Find where the given text appears and provide that cell's center as [X, Y] coordinate. 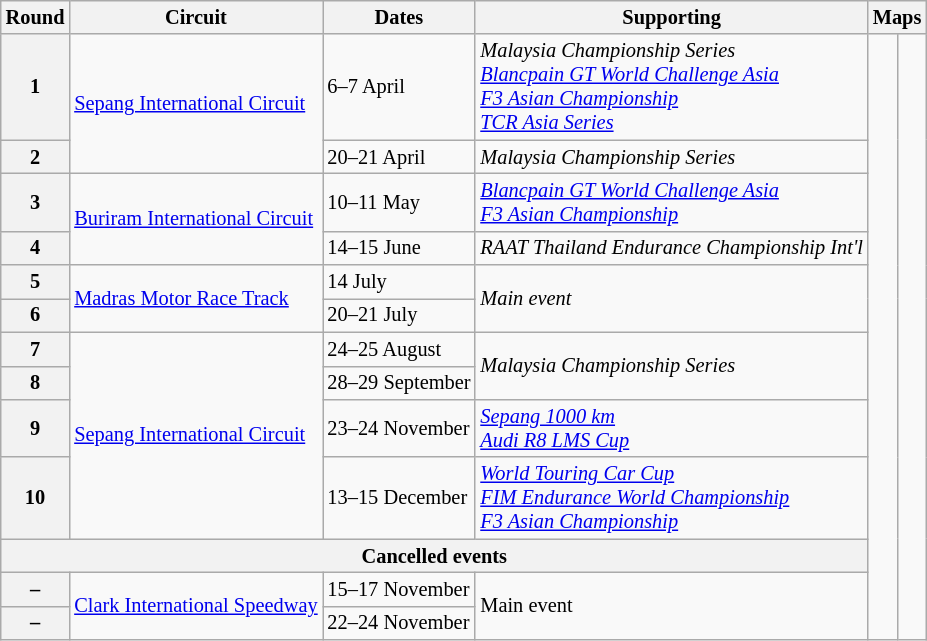
Blancpain GT World Challenge AsiaF3 Asian Championship [671, 202]
15–17 November [398, 589]
6 [36, 315]
Buriram International Circuit [196, 218]
World Touring Car CupFIM Endurance World ChampionshipF3 Asian Championship [671, 498]
28–29 September [398, 383]
2 [36, 157]
Malaysia Championship SeriesBlancpain GT World Challenge AsiaF3 Asian ChampionshipTCR Asia Series [671, 87]
Clark International Speedway [196, 606]
Madras Motor Race Track [196, 298]
Sepang 1000 kmAudi R8 LMS Cup [671, 428]
Maps [897, 17]
14 July [398, 282]
24–25 August [398, 349]
13–15 December [398, 498]
Round [36, 17]
20–21 July [398, 315]
Circuit [196, 17]
6–7 April [398, 87]
10–11 May [398, 202]
20–21 April [398, 157]
1 [36, 87]
Cancelled events [434, 556]
10 [36, 498]
5 [36, 282]
7 [36, 349]
23–24 November [398, 428]
22–24 November [398, 623]
8 [36, 383]
4 [36, 248]
3 [36, 202]
Dates [398, 17]
Supporting [671, 17]
RAAT Thailand Endurance Championship Int'l [671, 248]
9 [36, 428]
14–15 June [398, 248]
